Return (x, y) of the center of cell containing provided text 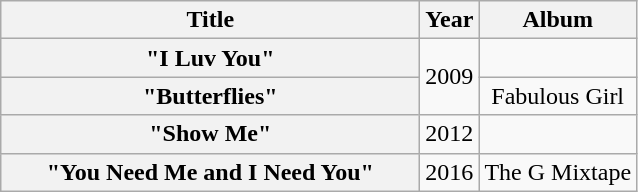
Album (558, 20)
"Show Me" (210, 134)
Year (450, 20)
The G Mixtape (558, 172)
"I Luv You" (210, 58)
2012 (450, 134)
"Butterflies" (210, 96)
Fabulous Girl (558, 96)
Title (210, 20)
2009 (450, 77)
2016 (450, 172)
"You Need Me and I Need You" (210, 172)
